Pinpoint the cell where the given text exists, returning its (x, y) midpoint coordinate. 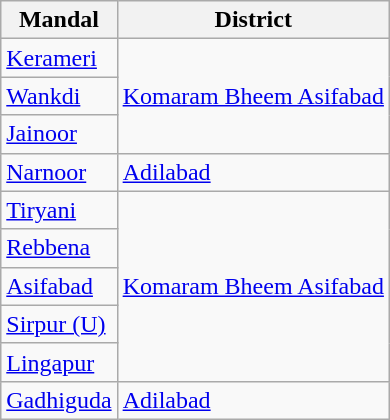
Rebbena (59, 248)
Tiryani (59, 210)
Lingapur (59, 362)
Narnoor (59, 172)
District (253, 20)
Mandal (59, 20)
Sirpur (U) (59, 324)
Wankdi (59, 96)
Gadhiguda (59, 400)
Kerameri (59, 58)
Jainoor (59, 134)
Asifabad (59, 286)
